Output the (x, y) coordinate of the center of the cell containing the given text.  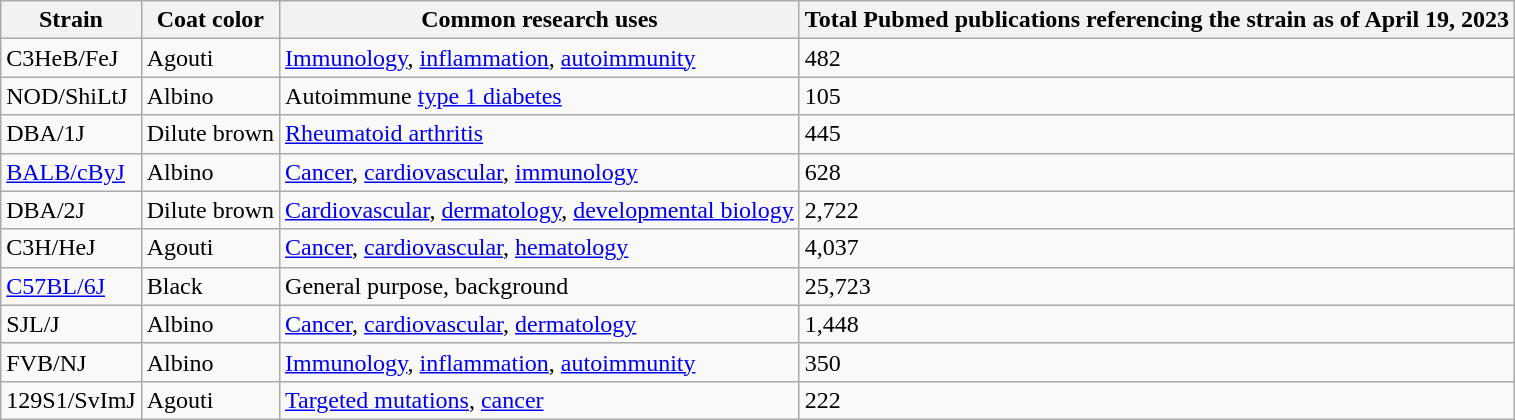
Cancer, cardiovascular, dermatology (540, 324)
C3HeB/FeJ (71, 58)
2,722 (1156, 210)
105 (1156, 96)
DBA/1J (71, 134)
1,448 (1156, 324)
Autoimmune type 1 diabetes (540, 96)
129S1/SvImJ (71, 400)
4,037 (1156, 248)
C57BL/6J (71, 286)
SJL/J (71, 324)
Rheumatoid arthritis (540, 134)
Cardiovascular, dermatology, developmental biology (540, 210)
222 (1156, 400)
General purpose, background (540, 286)
Strain (71, 20)
628 (1156, 172)
25,723 (1156, 286)
Targeted mutations, cancer (540, 400)
NOD/ShiLtJ (71, 96)
350 (1156, 362)
445 (1156, 134)
BALB/cByJ (71, 172)
Cancer, cardiovascular, hematology (540, 248)
Black (210, 286)
Coat color (210, 20)
FVB/NJ (71, 362)
482 (1156, 58)
DBA/2J (71, 210)
Common research uses (540, 20)
C3H/HeJ (71, 248)
Total Pubmed publications referencing the strain as of April 19, 2023 (1156, 20)
Cancer, cardiovascular, immunology (540, 172)
